Pinpoint the cell where the given text exists, returning its (X, Y) midpoint coordinate. 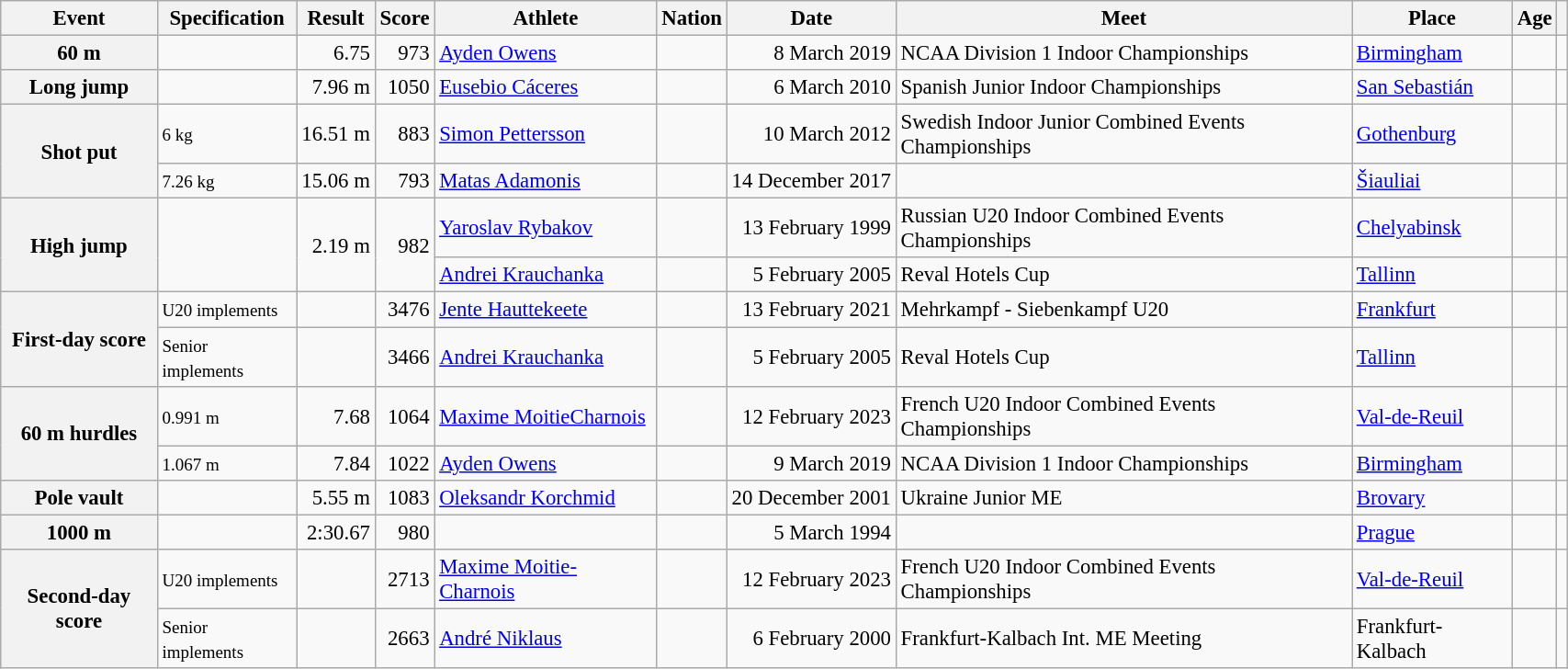
Eusebio Cáceres (546, 87)
7.68 (336, 415)
3476 (404, 310)
Shot put (79, 152)
2.19 m (336, 245)
2663 (404, 638)
Meet (1123, 18)
Nation (692, 18)
3466 (404, 357)
13 February 2021 (811, 310)
6 kg (227, 134)
Russian U20 Indoor Combined Events Championships (1123, 228)
Oleksandr Korchmid (546, 497)
1000 m (79, 532)
San Sebastián (1433, 87)
Chelyabinsk (1433, 228)
Place (1433, 18)
6.75 (336, 53)
13 February 1999 (811, 228)
Jente Hauttekeete (546, 310)
Matas Adamonis (546, 181)
7.96 m (336, 87)
8 March 2019 (811, 53)
2:30.67 (336, 532)
Maxime MoitieCharnois (546, 415)
Result (336, 18)
16.51 m (336, 134)
1050 (404, 87)
980 (404, 532)
Frankfurt-Kalbach (1433, 638)
Frankfurt-Kalbach Int. ME Meeting (1123, 638)
Pole vault (79, 497)
6 February 2000 (811, 638)
Mehrkampf - Siebenkampf U20 (1123, 310)
982 (404, 245)
Yaroslav Rybakov (546, 228)
Swedish Indoor Junior Combined Events Championships (1123, 134)
0.991 m (227, 415)
Spanish Junior Indoor Championships (1123, 87)
Specification (227, 18)
Long jump (79, 87)
Event (79, 18)
10 March 2012 (811, 134)
Gothenburg (1433, 134)
5.55 m (336, 497)
Simon Pettersson (546, 134)
Šiauliai (1433, 181)
First-day score (79, 339)
Brovary (1433, 497)
793 (404, 181)
15.06 m (336, 181)
1.067 m (227, 463)
5 March 1994 (811, 532)
6 March 2010 (811, 87)
1083 (404, 497)
7.84 (336, 463)
Maxime Moitie-Charnois (546, 579)
Athlete (546, 18)
973 (404, 53)
Prague (1433, 532)
Second-day score (79, 608)
9 March 2019 (811, 463)
1064 (404, 415)
14 December 2017 (811, 181)
Age (1534, 18)
Score (404, 18)
20 December 2001 (811, 497)
2713 (404, 579)
High jump (79, 245)
Frankfurt (1433, 310)
883 (404, 134)
André Niklaus (546, 638)
Date (811, 18)
1022 (404, 463)
60 m (79, 53)
60 m hurdles (79, 433)
7.26 kg (227, 181)
Ukraine Junior ME (1123, 497)
